Locate the cell with the specified text and output its [X, Y] center coordinate. 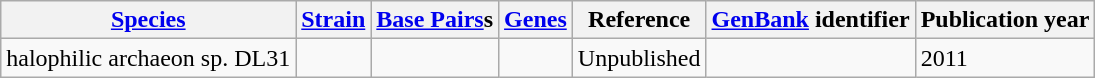
GenBank identifier [810, 20]
Publication year [1005, 20]
2011 [1005, 58]
Unpublished [639, 58]
Species [148, 20]
Genes [536, 20]
halophilic archaeon sp. DL31 [148, 58]
Strain [334, 20]
Reference [639, 20]
Base Pairss [435, 20]
